Determine the (x, y) coordinate at the center of the cell enclosing the given text.  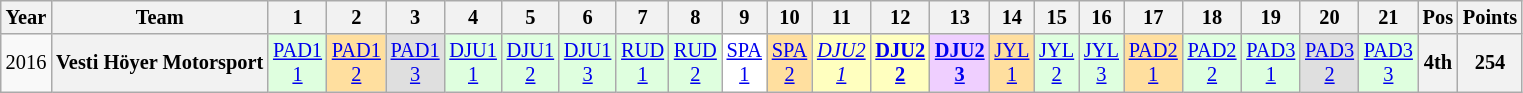
DJU13 (588, 63)
DJU12 (530, 63)
3 (416, 17)
JYL2 (1056, 63)
4th (1438, 63)
5 (530, 17)
2016 (26, 63)
DJU23 (960, 63)
16 (1102, 17)
8 (696, 17)
JYL3 (1102, 63)
Pos (1438, 17)
11 (841, 17)
PAD21 (1154, 63)
7 (642, 17)
DJU21 (841, 63)
Points (1490, 17)
PAD31 (1270, 63)
15 (1056, 17)
17 (1154, 17)
6 (588, 17)
2 (356, 17)
PAD33 (1388, 63)
Team (160, 17)
JYL1 (1012, 63)
13 (960, 17)
PAD32 (1330, 63)
14 (1012, 17)
DJU11 (472, 63)
RUD1 (642, 63)
1 (298, 17)
PAD13 (416, 63)
DJU22 (900, 63)
SPA2 (790, 63)
10 (790, 17)
PAD22 (1212, 63)
4 (472, 17)
Vesti Höyer Motorsport (160, 63)
PAD11 (298, 63)
SPA1 (744, 63)
9 (744, 17)
RUD2 (696, 63)
254 (1490, 63)
12 (900, 17)
19 (1270, 17)
20 (1330, 17)
PAD12 (356, 63)
21 (1388, 17)
Year (26, 17)
18 (1212, 17)
